Determine the (x, y) coordinate at the center of the cell enclosing the given text.  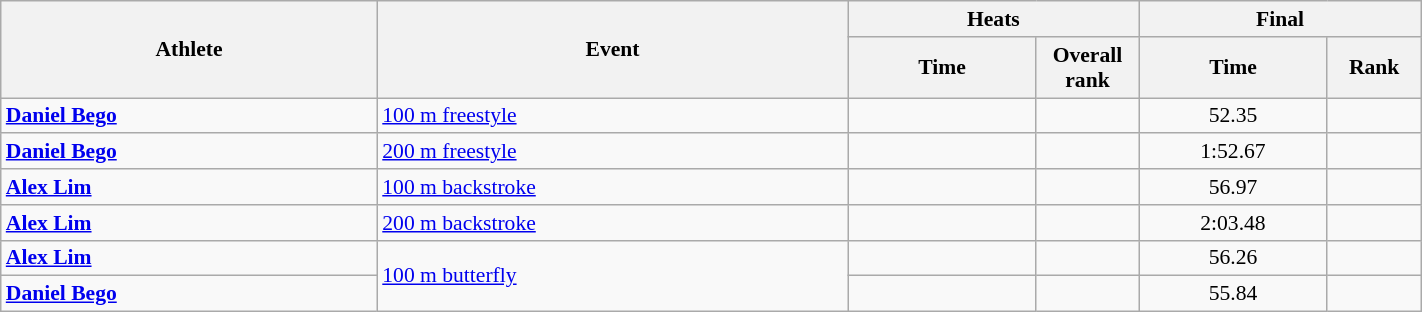
Athlete (189, 50)
55.84 (1233, 294)
Overall rank (1088, 68)
Heats (994, 19)
200 m freestyle (612, 152)
1:52.67 (1233, 152)
Rank (1374, 68)
56.97 (1233, 187)
Event (612, 50)
56.26 (1233, 258)
Final (1280, 19)
200 m backstroke (612, 223)
52.35 (1233, 116)
100 m butterfly (612, 276)
100 m backstroke (612, 187)
100 m freestyle (612, 116)
2:03.48 (1233, 223)
